Determine the (x, y) coordinate at the center of the cell enclosing the given text.  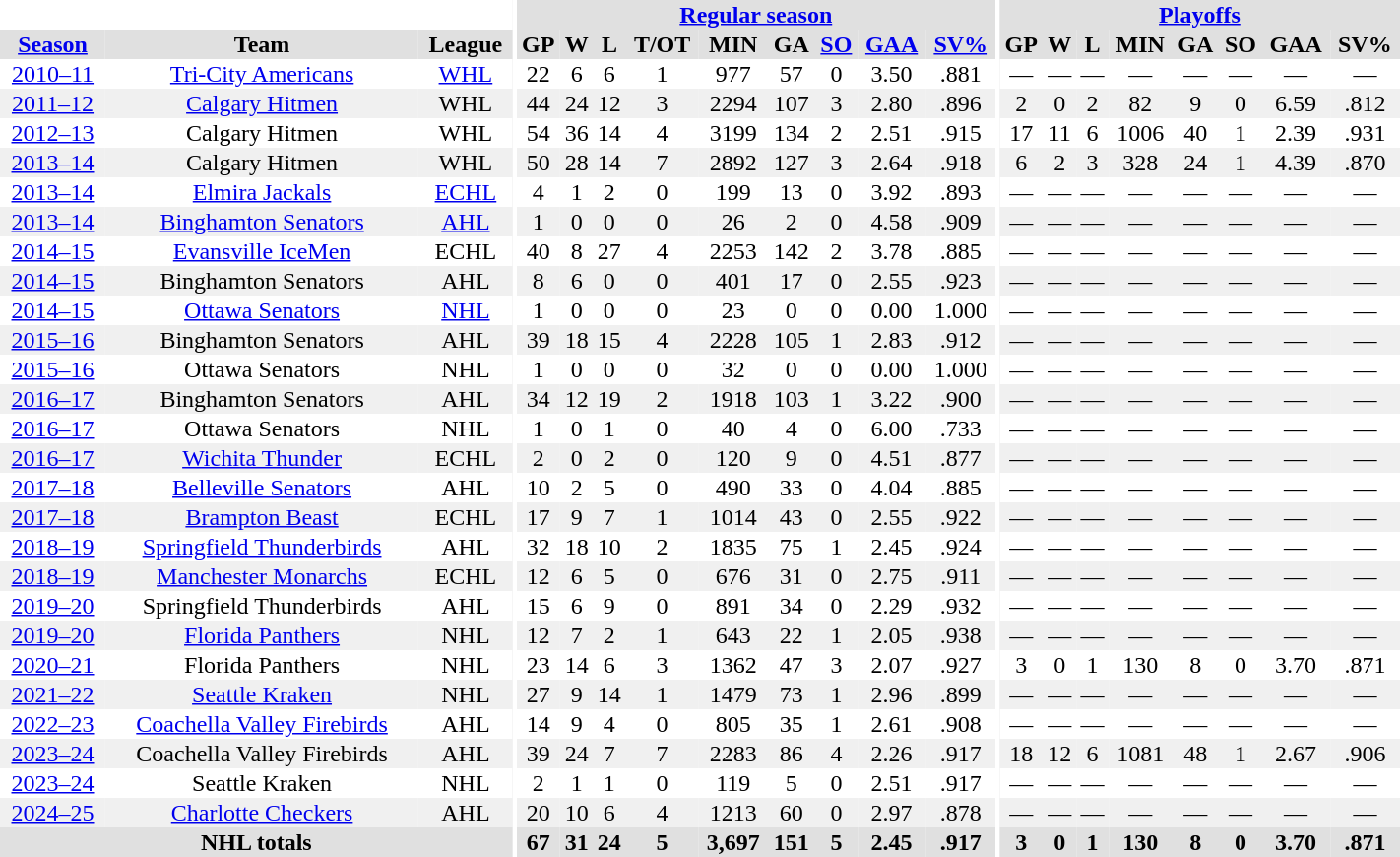
50 (538, 163)
103 (792, 399)
33 (792, 488)
Team (262, 44)
2.75 (892, 576)
.922 (961, 517)
2012–13 (53, 133)
120 (733, 458)
2.39 (1296, 133)
3.78 (892, 251)
891 (733, 606)
1006 (1140, 133)
401 (733, 281)
1081 (1140, 754)
127 (792, 163)
.908 (961, 724)
2.26 (892, 754)
4.04 (892, 488)
NHL totals (256, 842)
2010–11 (53, 74)
48 (1195, 754)
1918 (733, 399)
75 (792, 547)
328 (1140, 163)
6.00 (892, 428)
2.07 (892, 665)
.870 (1365, 163)
6.59 (1296, 103)
Evansville IceMen (262, 251)
1014 (733, 517)
.912 (961, 340)
.900 (961, 399)
57 (792, 74)
977 (733, 74)
151 (792, 842)
13 (792, 192)
2.05 (892, 635)
2020–21 (53, 665)
676 (733, 576)
.918 (961, 163)
643 (733, 635)
League (466, 44)
1362 (733, 665)
T/OT (662, 44)
490 (733, 488)
2024–25 (53, 813)
.927 (961, 665)
2892 (733, 163)
67 (538, 842)
.893 (961, 192)
.911 (961, 576)
11 (1059, 133)
2228 (733, 340)
.896 (961, 103)
2253 (733, 251)
2.64 (892, 163)
19 (608, 399)
Wichita Thunder (262, 458)
.915 (961, 133)
1835 (733, 547)
35 (792, 724)
2.80 (892, 103)
73 (792, 694)
4.58 (892, 222)
.877 (961, 458)
2283 (733, 754)
.881 (961, 74)
134 (792, 133)
.923 (961, 281)
2.97 (892, 813)
Playoffs (1199, 15)
Manchester Monarchs (262, 576)
Tri-City Americans (262, 74)
.931 (1365, 133)
.932 (961, 606)
Regular season (756, 15)
28 (577, 163)
2.29 (892, 606)
1213 (733, 813)
43 (792, 517)
107 (792, 103)
.812 (1365, 103)
2021–22 (53, 694)
Brampton Beast (262, 517)
Elmira Jackals (262, 192)
805 (733, 724)
1479 (733, 694)
26 (733, 222)
199 (733, 192)
2.83 (892, 340)
3199 (733, 133)
2294 (733, 103)
.878 (961, 813)
2.67 (1296, 754)
60 (792, 813)
36 (577, 133)
3.22 (892, 399)
3,697 (733, 842)
105 (792, 340)
.938 (961, 635)
47 (792, 665)
20 (538, 813)
.924 (961, 547)
2.96 (892, 694)
119 (733, 783)
.909 (961, 222)
86 (792, 754)
Charlotte Checkers (262, 813)
.899 (961, 694)
2022–23 (53, 724)
82 (1140, 103)
54 (538, 133)
Season (53, 44)
44 (538, 103)
142 (792, 251)
.906 (1365, 754)
Belleville Senators (262, 488)
3.50 (892, 74)
4.51 (892, 458)
2011–12 (53, 103)
3.92 (892, 192)
2.61 (892, 724)
4.39 (1296, 163)
.733 (961, 428)
